Output the [X, Y] coordinate of the center of the cell containing the given text.  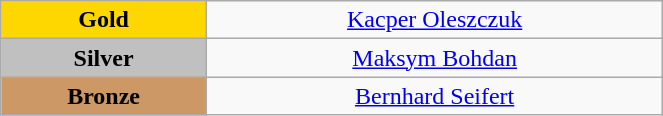
Maksym Bohdan [434, 58]
Kacper Oleszczuk [434, 20]
Silver [104, 58]
Bernhard Seifert [434, 96]
Bronze [104, 96]
Gold [104, 20]
